Determine the (X, Y) coordinate at the center of the cell enclosing the given text.  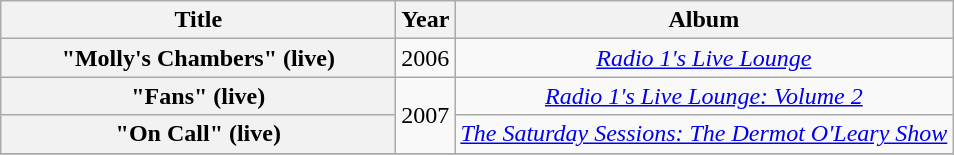
2007 (426, 115)
"Fans" (live) (198, 96)
"Molly's Chambers" (live) (198, 58)
2006 (426, 58)
Title (198, 20)
Radio 1's Live Lounge (704, 58)
The Saturday Sessions: The Dermot O'Leary Show (704, 134)
"On Call" (live) (198, 134)
Album (704, 20)
Radio 1's Live Lounge: Volume 2 (704, 96)
Year (426, 20)
